Locate the cell with the specified text and output its (X, Y) center coordinate. 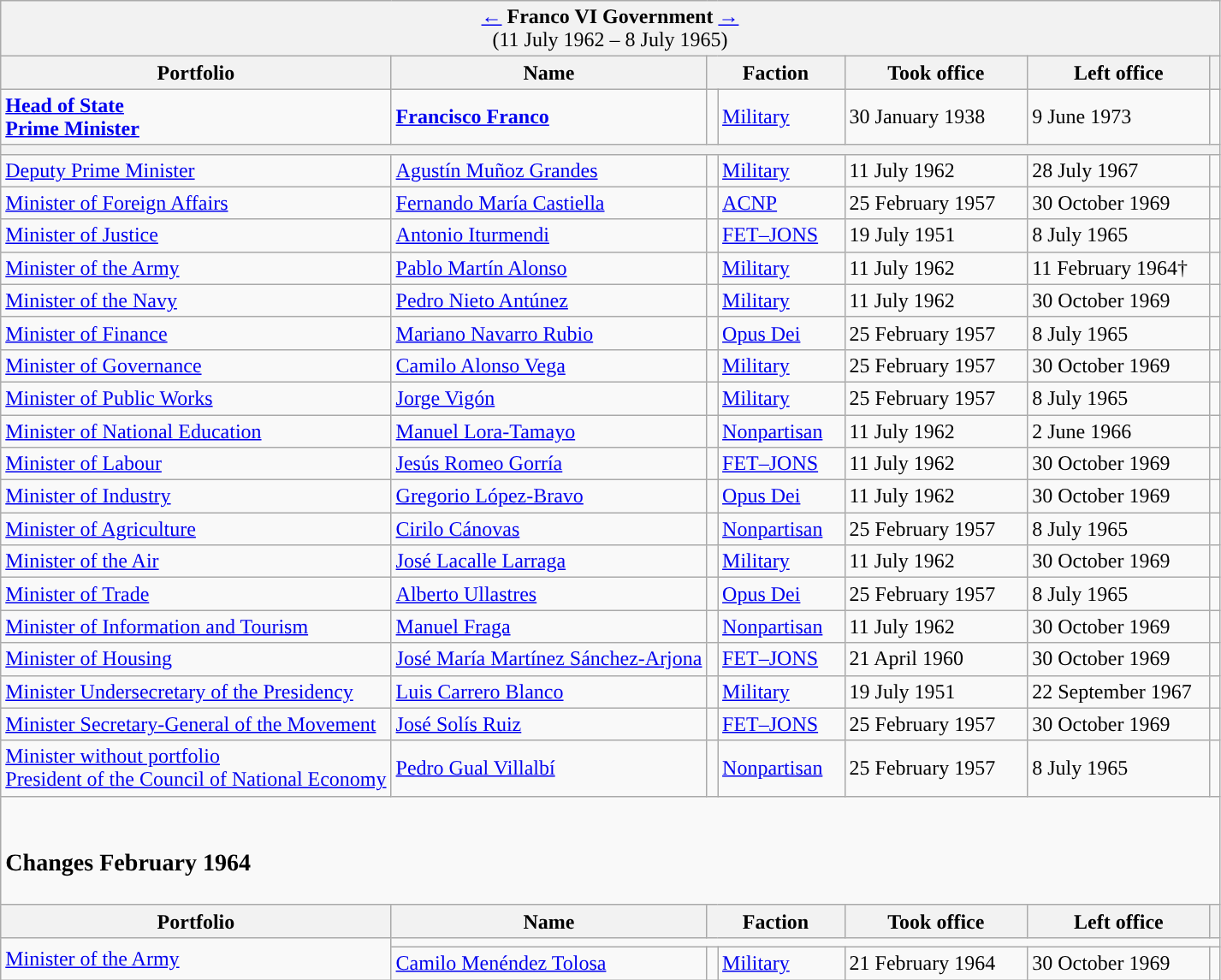
21 April 1960 (936, 659)
← Franco VI Government →(11 July 1962 – 8 July 1965) (610, 29)
Deputy Prime Minister (196, 170)
Changes February 1964 (610, 851)
28 July 1967 (1119, 170)
Alberto Ullastres (549, 594)
Agustín Muñoz Grandes (549, 170)
Camilo Menéndez Tolosa (549, 964)
Manuel Fraga (549, 627)
Jesús Romeo Gorría (549, 464)
Francisco Franco (549, 116)
Minister of Agriculture (196, 529)
ACNP (781, 203)
11 February 1964† (1119, 268)
9 June 1973 (1119, 116)
Camilo Alonso Vega (549, 365)
José Solís Ruiz (549, 724)
Minister of Justice (196, 235)
Manuel Lora-Tamayo (549, 431)
Minister of Trade (196, 594)
José Lacalle Larraga (549, 561)
José María Martínez Sánchez-Arjona (549, 659)
Minister of National Education (196, 431)
Luis Carrero Blanco (549, 692)
Minister of Finance (196, 333)
Gregorio López-Bravo (549, 496)
Minister of Housing (196, 659)
Minister of the Air (196, 561)
2 June 1966 (1119, 431)
Minister without portfolioPresident of the Council of National Economy (196, 769)
Jorge Vigón (549, 398)
Mariano Navarro Rubio (549, 333)
Head of StatePrime Minister (196, 116)
21 February 1964 (936, 964)
Antonio Iturmendi (549, 235)
22 September 1967 (1119, 692)
Minister Undersecretary of the Presidency (196, 692)
Fernando María Castiella (549, 203)
Minister of Labour (196, 464)
Pablo Martín Alonso (549, 268)
Minister of the Navy (196, 300)
Minister of Governance (196, 365)
Minister of Information and Tourism (196, 627)
Pedro Nieto Antúnez (549, 300)
30 January 1938 (936, 116)
Minister of Public Works (196, 398)
Minister Secretary-General of the Movement (196, 724)
Minister of Foreign Affairs (196, 203)
Minister of Industry (196, 496)
Cirilo Cánovas (549, 529)
Pedro Gual Villalbí (549, 769)
